Detect which cell encompasses the target text, then output its [x, y] center coordinate. 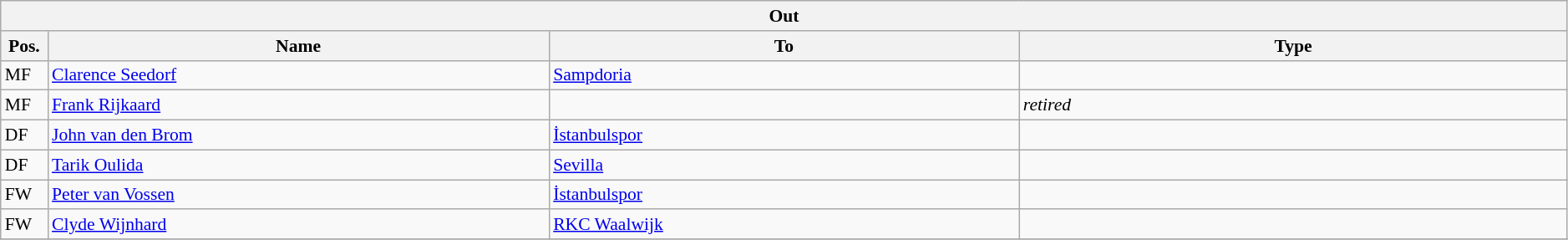
Pos. [24, 46]
Out [784, 16]
Frank Rijkaard [298, 105]
To [784, 46]
John van den Brom [298, 135]
Tarik Oulida [298, 165]
RKC Waalwijk [784, 225]
retired [1293, 105]
Peter van Vossen [298, 195]
Clarence Seedorf [298, 75]
Sevilla [784, 165]
Clyde Wijnhard [298, 225]
Sampdoria [784, 75]
Type [1293, 46]
Name [298, 46]
